Determine the (X, Y) coordinate at the center of the cell enclosing the given text.  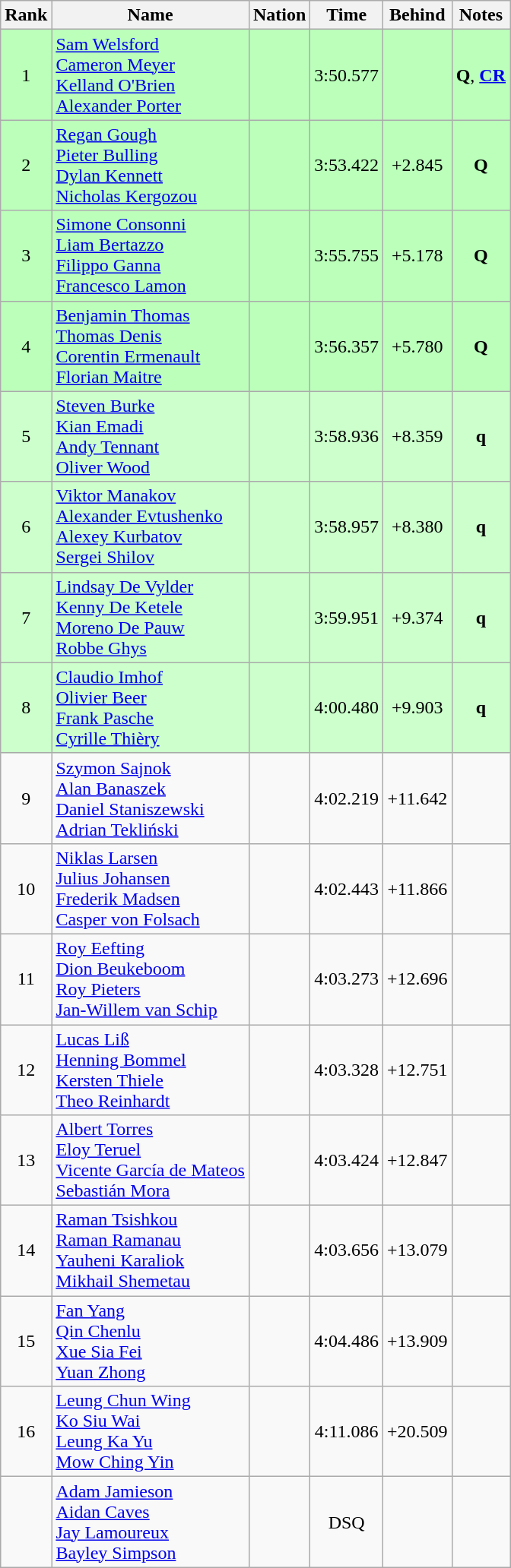
+11.866 (418, 889)
Niklas LarsenJulius JohansenFrederik MadsenCasper von Folsach (151, 889)
+13.079 (418, 1250)
Behind (418, 15)
+13.909 (418, 1342)
Leung Chun WingKo Siu WaiLeung Ka YuMow Ching Yin (151, 1431)
+9.903 (418, 708)
3:58.936 (347, 436)
4:02.443 (347, 889)
3:56.357 (347, 346)
Benjamin ThomasThomas DenisCorentin ErmenaultFlorian Maitre (151, 346)
12 (26, 1070)
10 (26, 889)
4:03.656 (347, 1250)
3:55.755 (347, 255)
4:03.424 (347, 1161)
Fan YangQin ChenluXue Sia FeiYuan Zhong (151, 1342)
Name (151, 15)
Regan GoughPieter BullingDylan KennettNicholas Kergozou (151, 166)
Raman TsishkouRaman RamanauYauheni KaraliokMikhail Shemetau (151, 1250)
3:59.951 (347, 617)
+9.374 (418, 617)
4:03.328 (347, 1070)
+12.696 (418, 978)
Notes (481, 15)
+12.751 (418, 1070)
1 (26, 74)
DSQ (347, 1522)
4 (26, 346)
4:00.480 (347, 708)
+8.380 (418, 527)
3:53.422 (347, 166)
+20.509 (418, 1431)
Adam JamiesonAidan CavesJay LamoureuxBayley Simpson (151, 1522)
Viktor ManakovAlexander EvtushenkoAlexey KurbatovSergei Shilov (151, 527)
Rank (26, 15)
11 (26, 978)
Steven BurkeKian EmadiAndy TennantOliver Wood (151, 436)
4:02.219 (347, 798)
+12.847 (418, 1161)
Sam WelsfordCameron MeyerKelland O'BrienAlexander Porter (151, 74)
13 (26, 1161)
Roy EeftingDion BeukeboomRoy PietersJan-Willem van Schip (151, 978)
+5.178 (418, 255)
3:50.577 (347, 74)
Albert TorresEloy TeruelVicente García de MateosSebastián Mora (151, 1161)
3 (26, 255)
6 (26, 527)
+2.845 (418, 166)
Simone ConsonniLiam BertazzoFilippo GannaFrancesco Lamon (151, 255)
Nation (279, 15)
14 (26, 1250)
8 (26, 708)
15 (26, 1342)
7 (26, 617)
3:58.957 (347, 527)
+5.780 (418, 346)
4:03.273 (347, 978)
Lindsay De VylderKenny De KeteleMoreno De PauwRobbe Ghys (151, 617)
Time (347, 15)
Q, CR (481, 74)
+11.642 (418, 798)
4:11.086 (347, 1431)
Lucas LißHenning BommelKersten ThieleTheo Reinhardt (151, 1070)
9 (26, 798)
4:04.486 (347, 1342)
16 (26, 1431)
2 (26, 166)
Szymon SajnokAlan BanaszekDaniel StaniszewskiAdrian Tekliński (151, 798)
5 (26, 436)
+8.359 (418, 436)
Claudio ImhofOlivier BeerFrank PascheCyrille Thièry (151, 708)
